Capture the cell that displays the provided text and extract its (x, y) central coordinate. 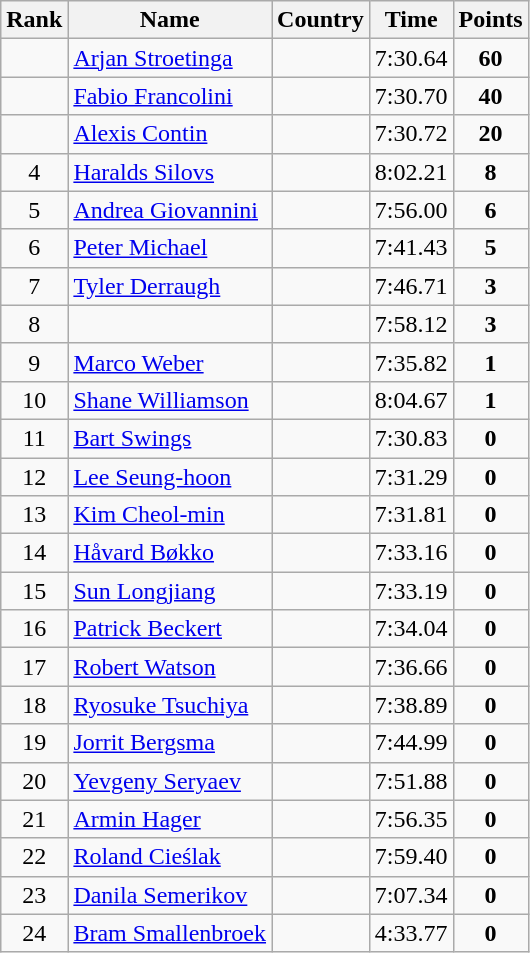
Shane Williamson (170, 400)
Rank (34, 20)
7:56.00 (411, 210)
Time (411, 20)
Alexis Contin (170, 134)
Marco Weber (170, 362)
7:58.12 (411, 324)
Sun Longjiang (170, 591)
Fabio Francolini (170, 96)
40 (490, 96)
Patrick Beckert (170, 629)
7:33.16 (411, 553)
Tyler Derraugh (170, 286)
21 (34, 819)
Lee Seung-hoon (170, 477)
4:33.77 (411, 933)
18 (34, 705)
11 (34, 438)
7:41.43 (411, 248)
10 (34, 400)
17 (34, 667)
7 (34, 286)
7:36.66 (411, 667)
7:31.81 (411, 515)
7:30.64 (411, 58)
19 (34, 743)
Håvard Bøkko (170, 553)
7:56.35 (411, 819)
13 (34, 515)
14 (34, 553)
Ryosuke Tsuchiya (170, 705)
7:38.89 (411, 705)
7:46.71 (411, 286)
7:44.99 (411, 743)
7:30.70 (411, 96)
Danila Semerikov (170, 895)
8:04.67 (411, 400)
60 (490, 58)
Bart Swings (170, 438)
15 (34, 591)
Arjan Stroetinga (170, 58)
Country (321, 20)
Yevgeny Seryaev (170, 781)
Robert Watson (170, 667)
8:02.21 (411, 172)
24 (34, 933)
12 (34, 477)
Armin Hager (170, 819)
7:30.72 (411, 134)
Haralds Silovs (170, 172)
7:30.83 (411, 438)
7:31.29 (411, 477)
23 (34, 895)
Jorrit Bergsma (170, 743)
7:51.88 (411, 781)
7:35.82 (411, 362)
16 (34, 629)
9 (34, 362)
Peter Michael (170, 248)
Points (490, 20)
Kim Cheol-min (170, 515)
4 (34, 172)
Andrea Giovannini (170, 210)
7:34.04 (411, 629)
7:07.34 (411, 895)
Bram Smallenbroek (170, 933)
7:59.40 (411, 857)
7:33.19 (411, 591)
22 (34, 857)
Name (170, 20)
Roland Cieślak (170, 857)
